Extract the (X, Y) coordinate from the center of the cell holding the provided text.  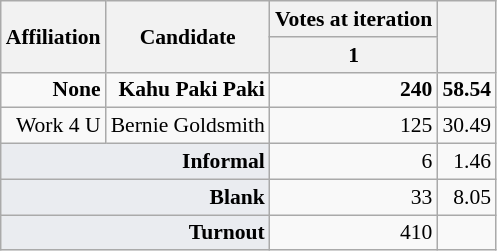
1 (354, 55)
Kahu Paki Paki (188, 90)
Affiliation (54, 36)
33 (354, 197)
58.54 (466, 90)
6 (354, 162)
8.05 (466, 197)
Informal (136, 162)
Work 4 U (54, 126)
Votes at iteration (354, 19)
1.46 (466, 162)
Bernie Goldsmith (188, 126)
Turnout (136, 233)
None (54, 90)
30.49 (466, 126)
Blank (136, 197)
Candidate (188, 36)
410 (354, 233)
240 (354, 90)
125 (354, 126)
